Search for the cell housing the specified text and yield its (X, Y) center coordinate. 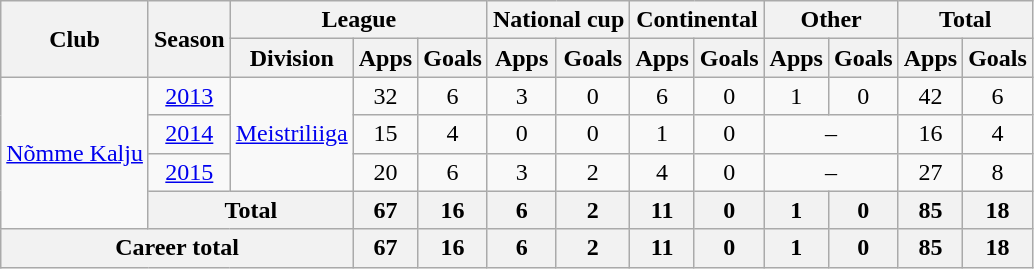
Meistriliiga (292, 134)
32 (385, 96)
Season (189, 39)
8 (998, 172)
Division (292, 58)
League (358, 20)
Career total (177, 248)
42 (930, 96)
27 (930, 172)
Other (831, 20)
15 (385, 134)
National cup (558, 20)
Nõmme Kalju (75, 153)
20 (385, 172)
Club (75, 39)
2014 (189, 134)
2015 (189, 172)
2013 (189, 96)
Continental (697, 20)
